Locate the cell with the specified text and output its [x, y] center coordinate. 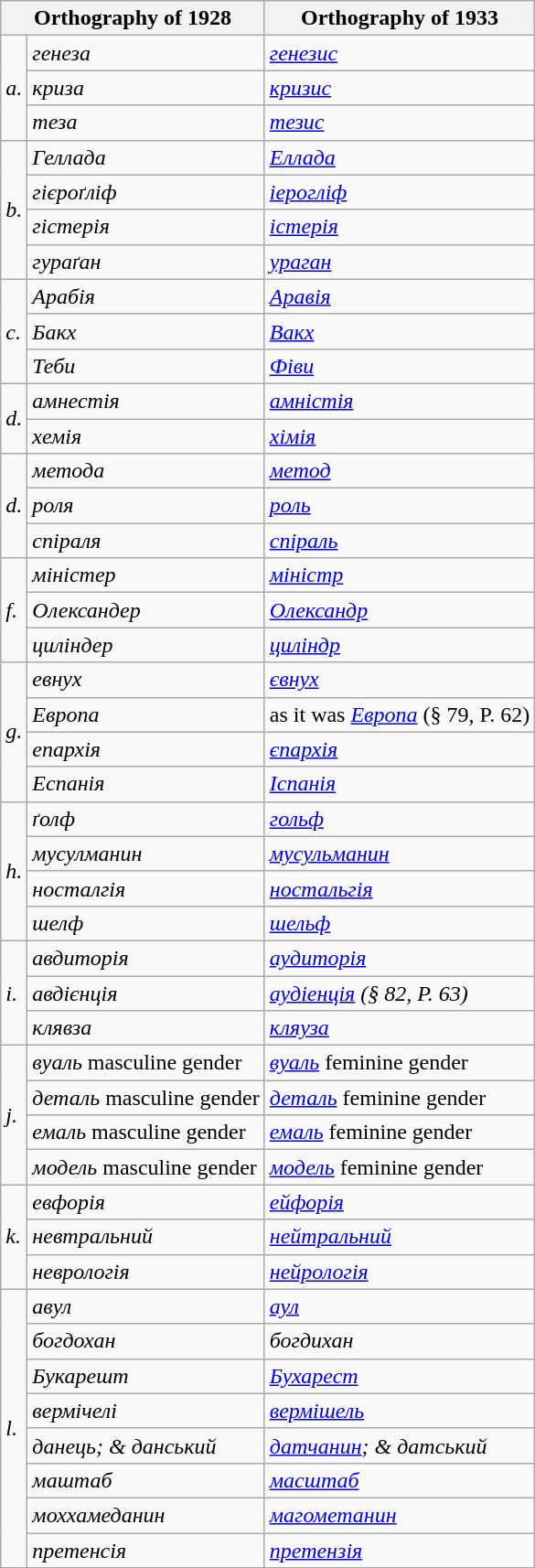
істерія [399, 227]
b. [15, 209]
метода [146, 471]
роля [146, 506]
мусулманин [146, 854]
авдиторія [146, 958]
міністер [146, 575]
Олександр [399, 610]
носталгія [146, 888]
циліндр [399, 645]
Европа [146, 714]
вуаль feminine gender [399, 1063]
ураган [399, 262]
богдохан [146, 1341]
j. [15, 1115]
модель masculine gender [146, 1167]
Фіви [399, 366]
Аравія [399, 296]
гієроґліф [146, 192]
емаль feminine gender [399, 1133]
Іспанія [399, 784]
Бухарест [399, 1376]
ґолф [146, 819]
масштаб [399, 1480]
евфорія [146, 1202]
Еллада [399, 157]
аудіенція (§ 82, P. 63) [399, 993]
генезис [399, 53]
шелф [146, 923]
a. [15, 88]
роль [399, 506]
Теби [146, 366]
амністія [399, 401]
клявза [146, 1028]
c. [15, 331]
h. [15, 871]
кризис [399, 88]
претензія [399, 1551]
as it was Европа (§ 79, P. 62) [399, 714]
богдихан [399, 1341]
данець; & данський [146, 1445]
хімія [399, 436]
f. [15, 610]
l. [15, 1428]
вуаль masculine gender [146, 1063]
k. [15, 1237]
епархія [146, 749]
моххамеданин [146, 1515]
спіраль [399, 541]
Еспанія [146, 784]
деталь masculine gender [146, 1098]
Букарешт [146, 1376]
Orthography of 1933 [399, 18]
аудиторія [399, 958]
генеза [146, 53]
амнестія [146, 401]
g. [15, 732]
криза [146, 88]
циліндер [146, 645]
кляуза [399, 1028]
мусульманин [399, 854]
маштаб [146, 1480]
магометанин [399, 1515]
гістерія [146, 227]
Orthography of 1928 [134, 18]
метод [399, 471]
тезис [399, 123]
міністр [399, 575]
аул [399, 1306]
шельф [399, 923]
іерогліф [399, 192]
Вакх [399, 331]
модель feminine gender [399, 1167]
авдієнція [146, 993]
i. [15, 993]
гольф [399, 819]
Геллада [146, 157]
Арабія [146, 296]
хемія [146, 436]
емаль masculine gender [146, 1133]
неврологія [146, 1272]
євнух [399, 680]
авул [146, 1306]
нейтральний [399, 1237]
невтральний [146, 1237]
вермічелі [146, 1411]
Бакх [146, 331]
спіраля [146, 541]
ейфорія [399, 1202]
евнух [146, 680]
єпархія [399, 749]
датчанин; & датський [399, 1445]
нейрологія [399, 1272]
претенсія [146, 1551]
деталь feminine gender [399, 1098]
Олександер [146, 610]
гураґан [146, 262]
вермішель [399, 1411]
теза [146, 123]
ностальгія [399, 888]
